Locate the cell with the specified text and output its (X, Y) center coordinate. 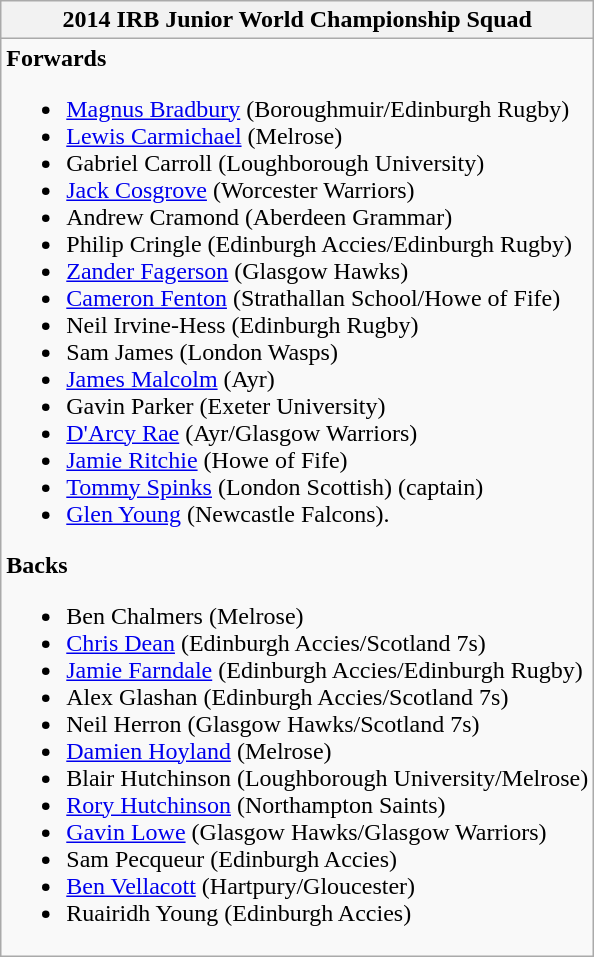
2014 IRB Junior World Championship Squad (298, 20)
